From the cell containing the given text, extract its center point as [x, y] coordinate. 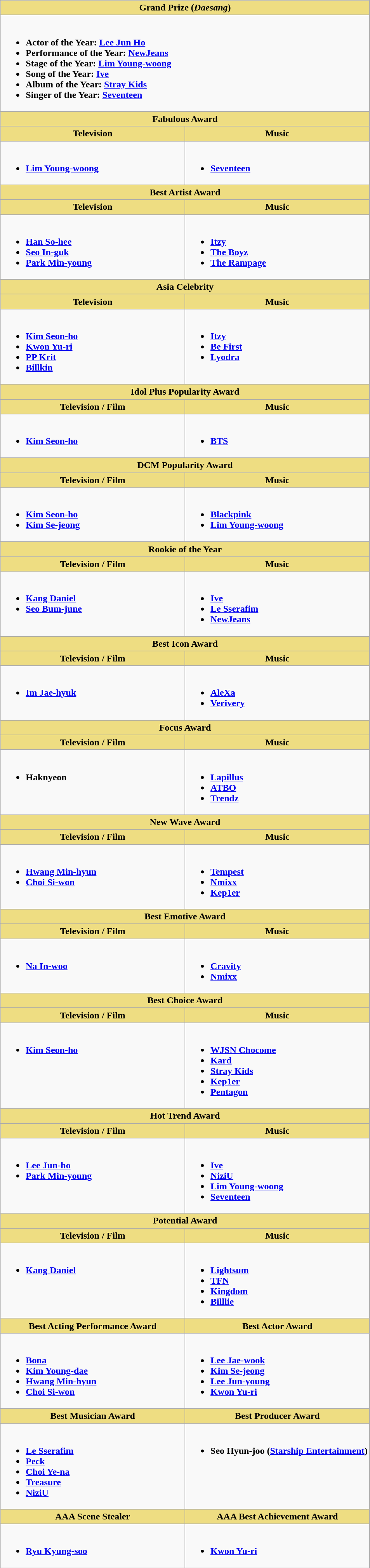
Kang DanielSeo Bum-june [93, 604]
DCM Popularity Award [185, 465]
IveNiziULim Young-woongSeventeen [278, 1176]
Lim Young-woong [93, 163]
Na In-woo [93, 966]
WJSN ChocomeKardStray KidsKep1erPentagon [278, 1066]
ItzyBe First Lyodra [278, 346]
Best Icon Award [185, 644]
AleXaVerivery [278, 693]
Lee Jae-wookKim Se-jeongLee Jun-youngKwon Yu-ri [278, 1371]
Itzy The BoyzThe Rampage [278, 247]
CravityNmixx [278, 966]
Kang Daniel [93, 1281]
LapillusATBOTrendz [278, 782]
BonaKim Young-daeHwang Min-hyunChoi Si-won [93, 1371]
IveLe SserafimNewJeans [278, 604]
Best Emotive Award [185, 917]
TempestNmixxKep1er [278, 877]
Hot Trend Award [185, 1116]
Best Acting Performance Award [93, 1326]
Best Musician Award [93, 1416]
Kwon Yu-ri [278, 1546]
Best Artist Award [185, 192]
Le SserafimPeckChoi Ye-naTreasureNiziU [93, 1466]
Han So-heeSeo In-gukPark Min-young [93, 247]
Best Choice Award [185, 1001]
Seo Hyun-joo (Starship Entertainment) [278, 1466]
Fabulous Award [185, 119]
Kim Seon-hoKim Se-jeong [93, 515]
Hwang Min-hyunChoi Si-won [93, 877]
Kim Seon-hoKwon Yu-riPP KritBillkin [93, 346]
Ryu Kyung-soo [93, 1546]
Asia Celebrity [185, 287]
Idol Plus Popularity Award [185, 392]
LightsumTFNKingdomBilllie [278, 1281]
Seventeen [278, 163]
BTS [278, 436]
AAA Best Achievement Award [278, 1517]
Best Actor Award [278, 1326]
Im Jae-hyuk [93, 693]
BlackpinkLim Young-woong [278, 515]
Haknyeon [93, 782]
New Wave Award [185, 822]
Rookie of the Year [185, 549]
AAA Scene Stealer [93, 1517]
Focus Award [185, 727]
Potential Award [185, 1221]
Lee Jun-hoPark Min-young [93, 1176]
Best Producer Award [278, 1416]
Grand Prize (Daesang) [185, 8]
